Detect which cell encompasses the target text, then output its [x, y] center coordinate. 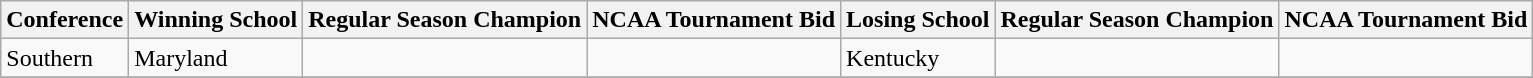
Maryland [216, 58]
Losing School [918, 20]
Southern [65, 58]
Conference [65, 20]
Kentucky [918, 58]
Winning School [216, 20]
